Locate the cell with the specified text and output its [X, Y] center coordinate. 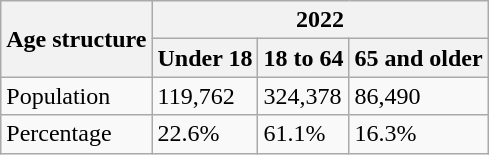
Age structure [76, 39]
2022 [320, 20]
324,378 [304, 96]
18 to 64 [304, 58]
Percentage [76, 134]
61.1% [304, 134]
Population [76, 96]
119,762 [205, 96]
Under 18 [205, 58]
16.3% [418, 134]
65 and older [418, 58]
86,490 [418, 96]
22.6% [205, 134]
